Output the [x, y] coordinate of the center of the cell containing the given text.  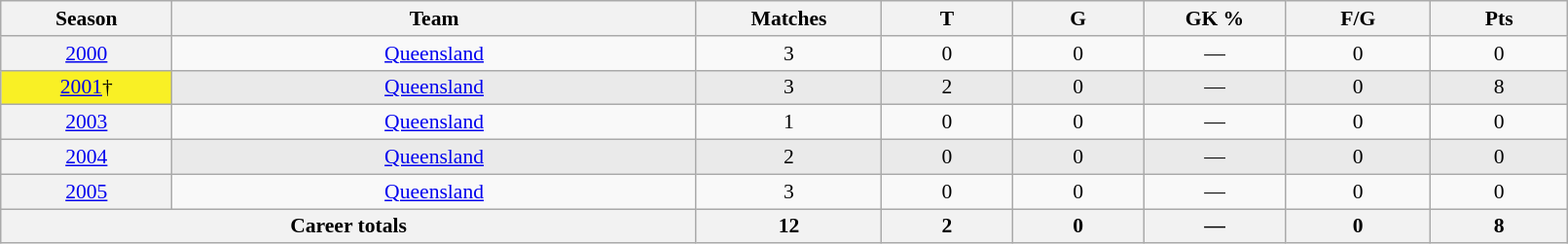
12 [788, 227]
F/G [1358, 18]
G [1078, 18]
Team [434, 18]
2003 [87, 122]
Career totals [348, 227]
2000 [87, 53]
Matches [788, 18]
Pts [1499, 18]
2005 [87, 192]
GK % [1215, 18]
2001† [87, 87]
T [948, 18]
2004 [87, 157]
Season [87, 18]
1 [788, 122]
